Capture the cell that displays the provided text and extract its (X, Y) central coordinate. 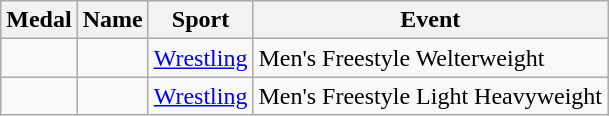
Sport (200, 20)
Medal (39, 20)
Men's Freestyle Light Heavyweight (430, 96)
Name (112, 20)
Men's Freestyle Welterweight (430, 58)
Event (430, 20)
